From the cell containing the given text, extract its center point as (x, y) coordinate. 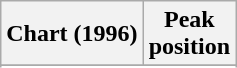
Peakposition (189, 34)
Chart (1996) (72, 34)
